Find where the given text appears and provide that cell's center as [X, Y] coordinate. 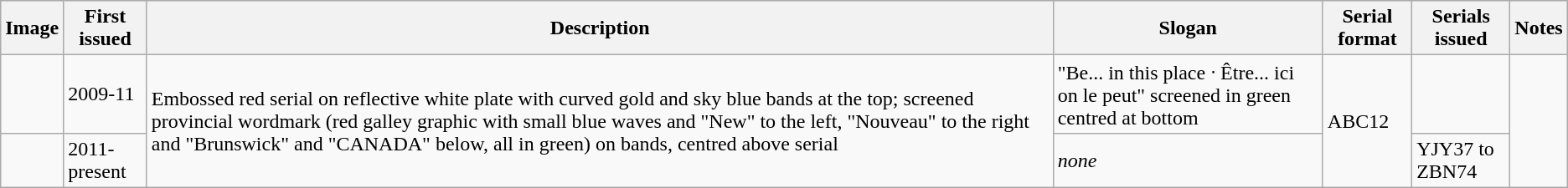
Slogan [1188, 28]
none [1188, 160]
2009-11 [106, 94]
YJY37 to ZBN74 [1461, 160]
Serial format [1367, 28]
ABC12 [1367, 122]
"Be... in this place ᐧ Être... ici on le peut" screened in green centred at bottom [1188, 94]
First issued [106, 28]
2011-present [106, 160]
Image [32, 28]
Description [600, 28]
Notes [1539, 28]
Serials issued [1461, 28]
